Search for the cell housing the specified text and yield its [X, Y] center coordinate. 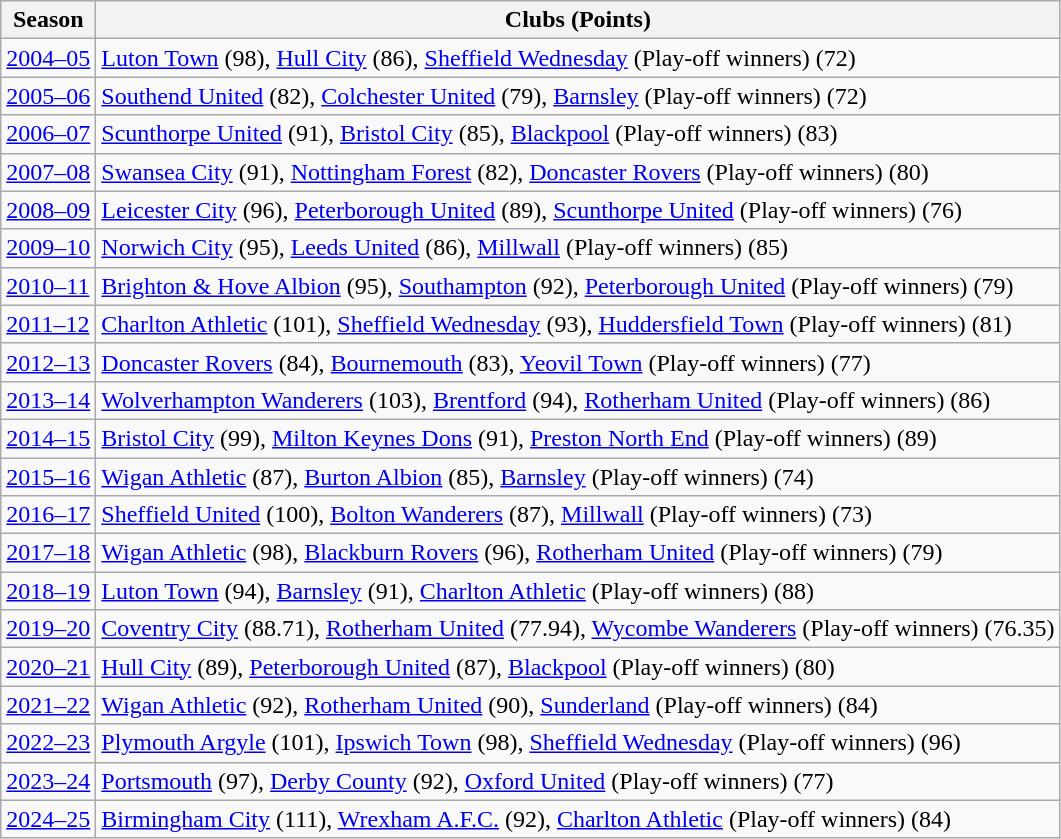
Hull City (89), Peterborough United (87), Blackpool (Play-off winners) (80) [578, 667]
Leicester City (96), Peterborough United (89), Scunthorpe United (Play-off winners) (76) [578, 210]
Clubs (Points) [578, 20]
2005–06 [48, 96]
2006–07 [48, 134]
2011–12 [48, 324]
2019–20 [48, 629]
2013–14 [48, 400]
2021–22 [48, 705]
2022–23 [48, 743]
2014–15 [48, 438]
2024–25 [48, 819]
2012–13 [48, 362]
2008–09 [48, 210]
Plymouth Argyle (101), Ipswich Town (98), Sheffield Wednesday (Play-off winners) (96) [578, 743]
2018–19 [48, 591]
Swansea City (91), Nottingham Forest (82), Doncaster Rovers (Play-off winners) (80) [578, 172]
Wigan Athletic (92), Rotherham United (90), Sunderland (Play-off winners) (84) [578, 705]
2010–11 [48, 286]
Bristol City (99), Milton Keynes Dons (91), Preston North End (Play-off winners) (89) [578, 438]
Luton Town (94), Barnsley (91), Charlton Athletic (Play-off winners) (88) [578, 591]
2023–24 [48, 781]
Wigan Athletic (87), Burton Albion (85), Barnsley (Play-off winners) (74) [578, 477]
2009–10 [48, 248]
Portsmouth (97), Derby County (92), Oxford United (Play-off winners) (77) [578, 781]
Season [48, 20]
2015–16 [48, 477]
Wigan Athletic (98), Blackburn Rovers (96), Rotherham United (Play-off winners) (79) [578, 553]
Charlton Athletic (101), Sheffield Wednesday (93), Huddersfield Town (Play-off winners) (81) [578, 324]
Brighton & Hove Albion (95), Southampton (92), Peterborough United (Play-off winners) (79) [578, 286]
Coventry City (88.71), Rotherham United (77.94), Wycombe Wanderers (Play-off winners) (76.35) [578, 629]
Luton Town (98), Hull City (86), Sheffield Wednesday (Play-off winners) (72) [578, 58]
2007–08 [48, 172]
2017–18 [48, 553]
2020–21 [48, 667]
Doncaster Rovers (84), Bournemouth (83), Yeovil Town (Play-off winners) (77) [578, 362]
Norwich City (95), Leeds United (86), Millwall (Play-off winners) (85) [578, 248]
Sheffield United (100), Bolton Wanderers (87), Millwall (Play-off winners) (73) [578, 515]
Southend United (82), Colchester United (79), Barnsley (Play-off winners) (72) [578, 96]
2004–05 [48, 58]
2016–17 [48, 515]
Birmingham City (111), Wrexham A.F.C. (92), Charlton Athletic (Play-off winners) (84) [578, 819]
Scunthorpe United (91), Bristol City (85), Blackpool (Play-off winners) (83) [578, 134]
Wolverhampton Wanderers (103), Brentford (94), Rotherham United (Play-off winners) (86) [578, 400]
